Capture the cell that displays the provided text and extract its [X, Y] central coordinate. 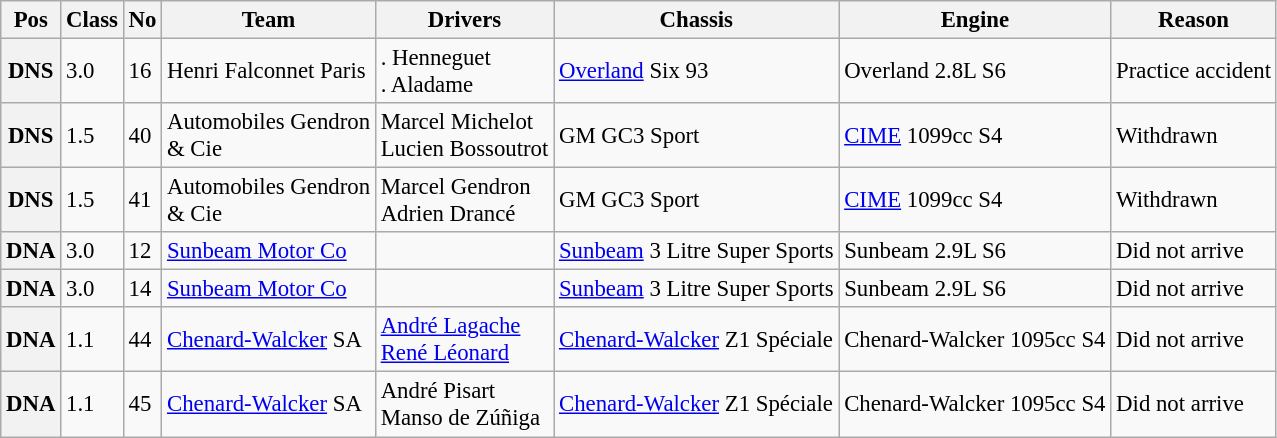
Pos [31, 20]
Reason [1194, 20]
André Lagache René Léonard [464, 340]
Practice accident [1194, 72]
41 [142, 200]
Henri Falconnet Paris [269, 72]
Overland Six 93 [696, 72]
Overland 2.8L S6 [975, 72]
Chassis [696, 20]
12 [142, 251]
André Pisart Manso de Zúñiga [464, 404]
Class [92, 20]
Team [269, 20]
No [142, 20]
44 [142, 340]
. Henneguet . Aladame [464, 72]
Engine [975, 20]
Marcel Gendron Adrien Drancé [464, 200]
16 [142, 72]
40 [142, 136]
Marcel Michelot Lucien Bossoutrot [464, 136]
45 [142, 404]
Drivers [464, 20]
14 [142, 289]
